Pinpoint the cell where the given text exists, returning its (X, Y) midpoint coordinate. 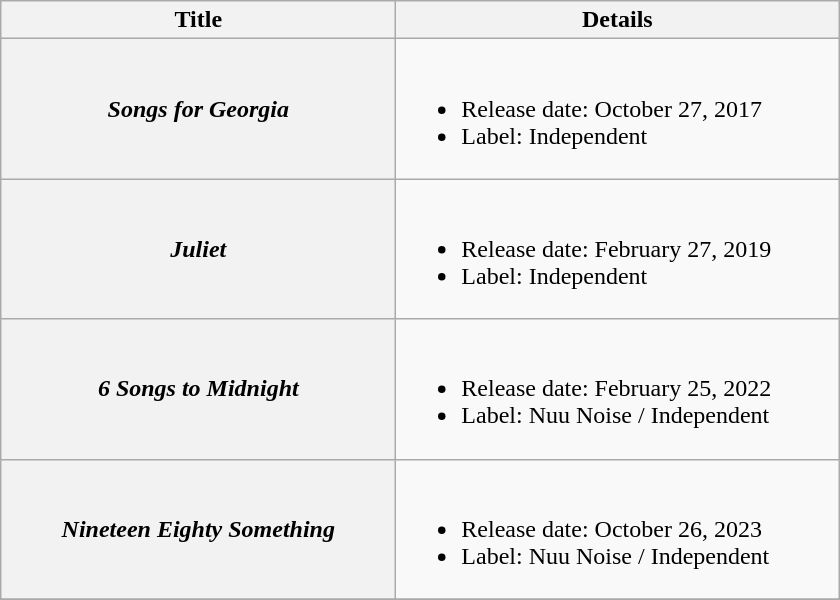
Release date: October 26, 2023Label: Nuu Noise / Independent (618, 529)
Release date: October 27, 2017Label: Independent (618, 109)
6 Songs to Midnight (198, 389)
Details (618, 20)
Release date: February 25, 2022Label: Nuu Noise / Independent (618, 389)
Nineteen Eighty Something (198, 529)
Songs for Georgia (198, 109)
Release date: February 27, 2019Label: Independent (618, 249)
Juliet (198, 249)
Title (198, 20)
